Determine the (x, y) coordinate at the center of the cell enclosing the given text.  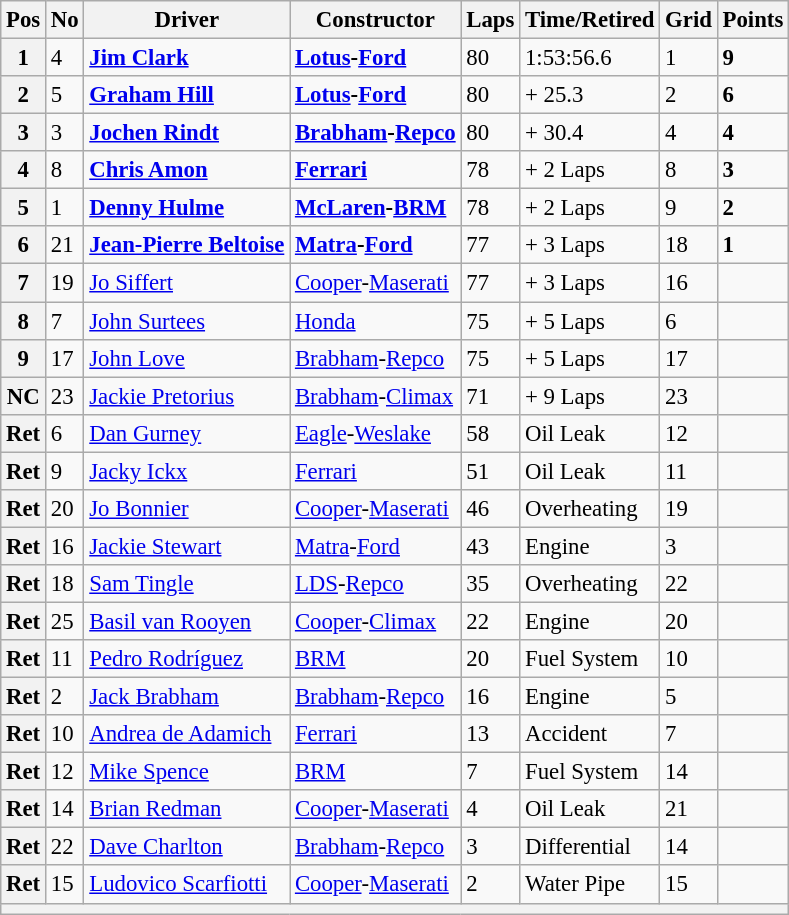
Jo Bonnier (187, 509)
Grid (688, 20)
Accident (590, 734)
Pedro Rodríguez (187, 659)
+ 25.3 (590, 95)
LDS-Repco (376, 584)
Honda (376, 321)
John Surtees (187, 321)
Denny Hulme (187, 208)
Jim Clark (187, 58)
1:53:56.6 (590, 58)
13 (490, 734)
25 (65, 621)
Jean-Pierre Beltoise (187, 245)
No (65, 20)
71 (490, 396)
Points (752, 20)
Jochen Rindt (187, 133)
Jack Brabham (187, 697)
Driver (187, 20)
Andrea de Adamich (187, 734)
Jo Siffert (187, 283)
Time/Retired (590, 20)
+ 30.4 (590, 133)
Sam Tingle (187, 584)
51 (490, 471)
John Love (187, 358)
58 (490, 433)
Eagle-Weslake (376, 433)
Graham Hill (187, 95)
Brian Redman (187, 809)
35 (490, 584)
Differential (590, 847)
Pos (24, 20)
Jackie Stewart (187, 546)
Cooper-Climax (376, 621)
43 (490, 546)
+ 9 Laps (590, 396)
Brabham-Climax (376, 396)
Water Pipe (590, 885)
Dave Charlton (187, 847)
Constructor (376, 20)
Ludovico Scarfiotti (187, 885)
NC (24, 396)
Dan Gurney (187, 433)
Jacky Ickx (187, 471)
46 (490, 509)
Chris Amon (187, 170)
Basil van Rooyen (187, 621)
McLaren-BRM (376, 208)
Jackie Pretorius (187, 396)
Mike Spence (187, 772)
Laps (490, 20)
